Provide the (x, y) coordinate of the cell's center where the given text is located.  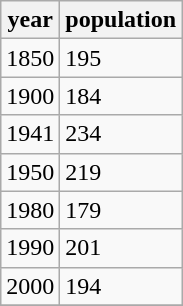
184 (121, 96)
194 (121, 286)
1850 (30, 58)
201 (121, 248)
1950 (30, 172)
1990 (30, 248)
population (121, 20)
234 (121, 134)
year (30, 20)
2000 (30, 286)
1900 (30, 96)
219 (121, 172)
195 (121, 58)
179 (121, 210)
1941 (30, 134)
1980 (30, 210)
